Return the [X, Y] coordinate for the center point of the cell that contains the specified text.  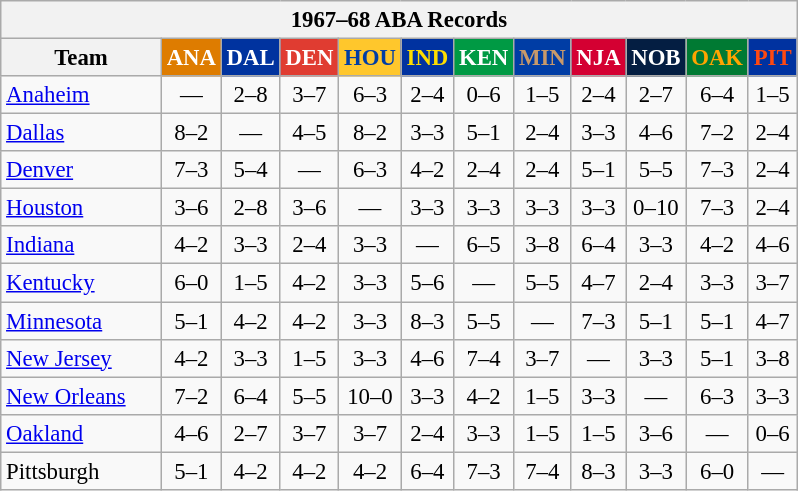
Houston [82, 208]
10–0 [370, 396]
New Jersey [82, 358]
IND [427, 58]
4–5 [310, 133]
New Orleans [82, 396]
ANA [191, 58]
Anaheim [82, 95]
5–4 [250, 170]
OAK [718, 58]
Team [82, 58]
Denver [82, 170]
Minnesota [82, 321]
MIN [542, 58]
PIT [772, 58]
NOB [656, 58]
Indiana [82, 245]
1967–68 ABA Records [399, 20]
KEN [484, 58]
NJA [598, 58]
Oakland [82, 433]
Kentucky [82, 283]
HOU [370, 58]
Pittsburgh [82, 471]
6–5 [484, 245]
DEN [310, 58]
5–6 [427, 283]
0–10 [656, 208]
Dallas [82, 133]
DAL [250, 58]
